Determine the [X, Y] coordinate at the center of the cell enclosing the given text.  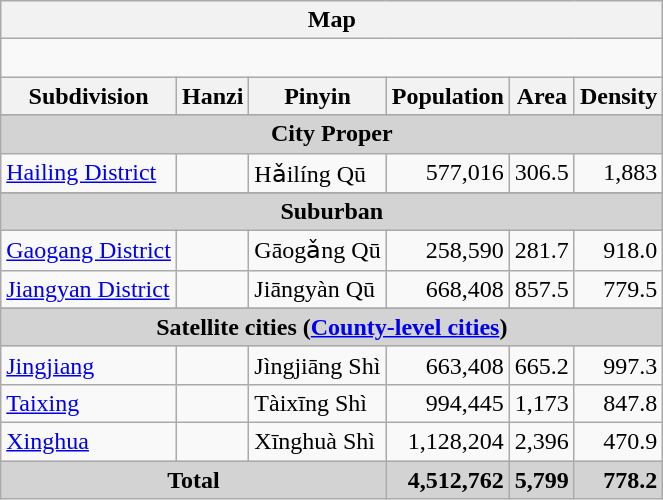
Population [448, 96]
Density [618, 96]
306.5 [542, 173]
665.2 [542, 365]
1,128,204 [448, 441]
258,590 [448, 251]
2,396 [542, 441]
Total [194, 479]
1,173 [542, 403]
Area [542, 96]
Hailing District [89, 173]
4,512,762 [448, 479]
997.3 [618, 365]
281.7 [542, 251]
857.5 [542, 289]
Hǎilíng Qū [318, 173]
470.9 [618, 441]
Suburban [332, 212]
577,016 [448, 173]
918.0 [618, 251]
Jìngjiāng Shì [318, 365]
668,408 [448, 289]
Jiangyan District [89, 289]
1,883 [618, 173]
Tàixīng Shì [318, 403]
994,445 [448, 403]
Taixing [89, 403]
5,799 [542, 479]
778.2 [618, 479]
City Proper [332, 134]
Map [332, 20]
Xīnghuà Shì [318, 441]
Xinghua [89, 441]
Gaogang District [89, 251]
Jiāngyàn Qū [318, 289]
Hanzi [212, 96]
Jingjiang [89, 365]
779.5 [618, 289]
Pinyin [318, 96]
Gāogǎng Qū [318, 251]
Satellite cities (County-level cities) [332, 327]
847.8 [618, 403]
663,408 [448, 365]
Subdivision [89, 96]
